Find where the given text appears and provide that cell's center as (x, y) coordinate. 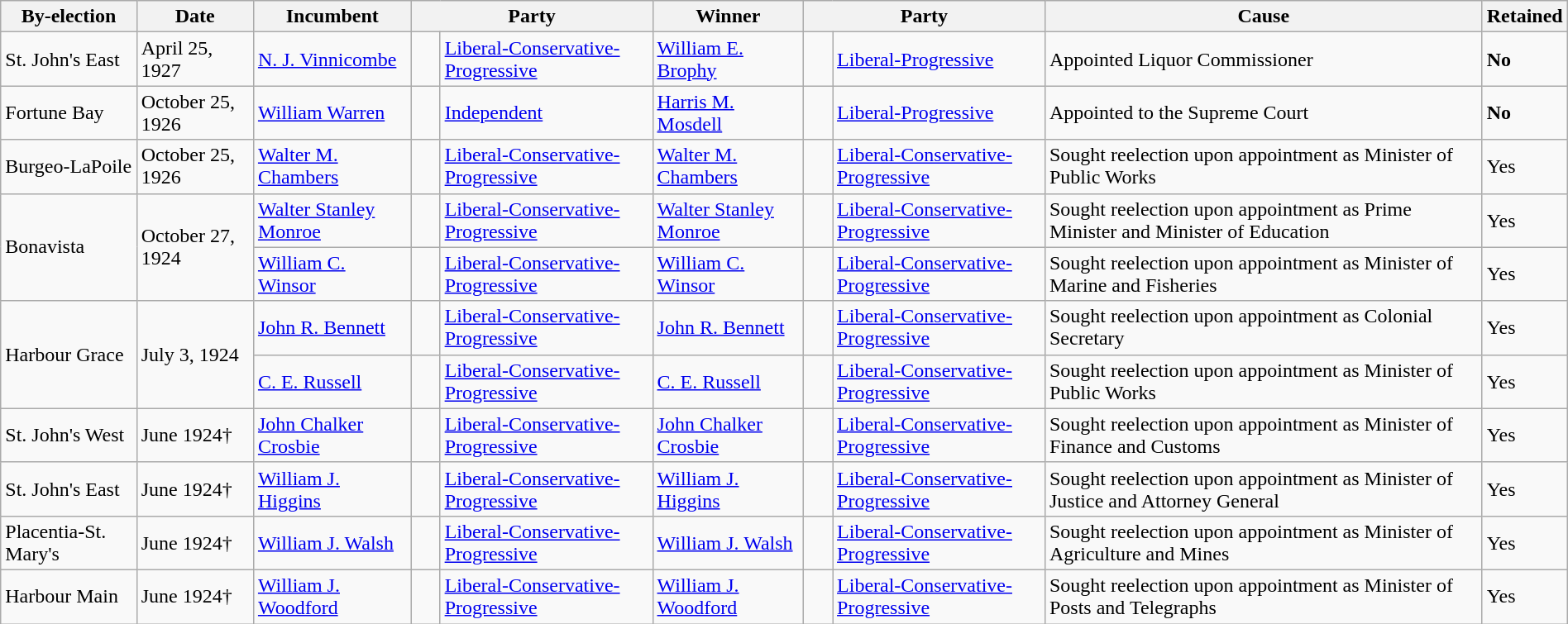
Winner (728, 17)
Harris M. Mosdell (728, 112)
By-election (69, 17)
Retained (1525, 17)
July 3, 1924 (195, 355)
N. J. Vinnicombe (332, 60)
Sought reelection upon appointment as Minister of Finance and Customs (1264, 435)
St. John's West (69, 435)
Sought reelection upon appointment as Colonial Secretary (1264, 327)
Bonavista (69, 247)
October 27, 1924 (195, 247)
William Warren (332, 112)
Sought reelection upon appointment as Prime Minister and Minister of Education (1264, 220)
Placentia-St. Mary's (69, 542)
Appointed Liquor Commissioner (1264, 60)
Sought reelection upon appointment as Minister of Agriculture and Mines (1264, 542)
Appointed to the Supreme Court (1264, 112)
Burgeo-LaPoile (69, 167)
Harbour Grace (69, 355)
Date (195, 17)
Incumbent (332, 17)
Sought reelection upon appointment as Minister of Posts and Telegraphs (1264, 597)
Independent (546, 112)
Harbour Main (69, 597)
William E. Brophy (728, 60)
Sought reelection upon appointment as Minister of Marine and Fisheries (1264, 274)
Sought reelection upon appointment as Minister of Justice and Attorney General (1264, 489)
Fortune Bay (69, 112)
April 25, 1927 (195, 60)
Cause (1264, 17)
